Pinpoint the cell where the given text exists, returning its (x, y) midpoint coordinate. 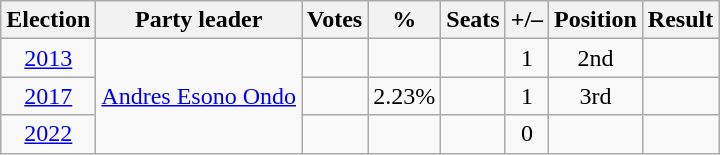
Party leader (199, 20)
Position (596, 20)
0 (526, 134)
2022 (48, 134)
Seats (473, 20)
Votes (335, 20)
2.23% (404, 96)
% (404, 20)
3rd (596, 96)
+/– (526, 20)
Election (48, 20)
Andres Esono Ondo (199, 96)
2nd (596, 58)
2013 (48, 58)
2017 (48, 96)
Result (680, 20)
